Find where the given text appears and provide that cell's center as (X, Y) coordinate. 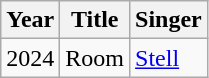
Stell (169, 58)
Title (95, 20)
Singer (169, 20)
2024 (30, 58)
Year (30, 20)
Room (95, 58)
